Find where the given text appears and provide that cell's center as (X, Y) coordinate. 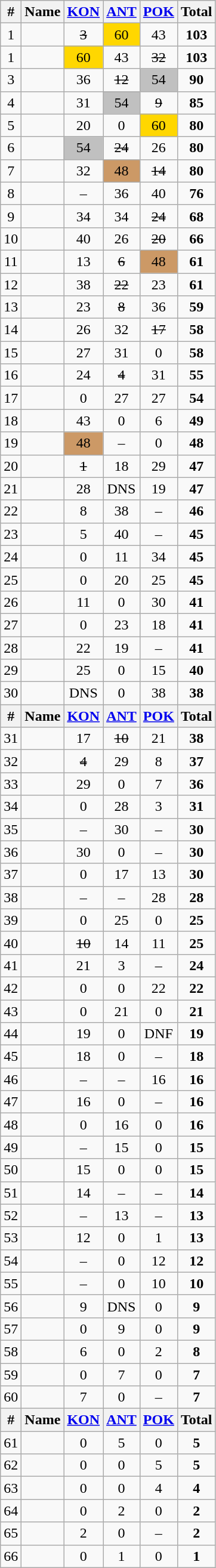
51 (11, 1193)
39 (11, 920)
63 (11, 1488)
57 (11, 1329)
85 (196, 103)
50 (11, 1170)
35 (11, 829)
64 (11, 1511)
33 (11, 784)
52 (11, 1215)
65 (11, 1533)
DNF (159, 1034)
76 (196, 193)
53 (11, 1238)
56 (11, 1306)
62 (11, 1465)
44 (11, 1034)
90 (196, 80)
42 (11, 988)
68 (196, 216)
